Search for the cell housing the specified text and yield its [X, Y] center coordinate. 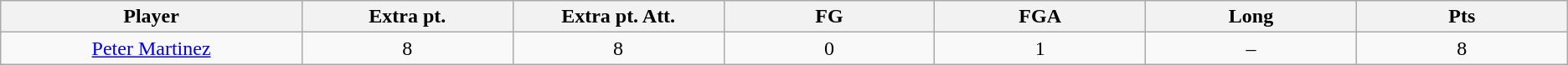
Player [152, 17]
FGA [1040, 17]
– [1251, 48]
FG [829, 17]
Extra pt. [407, 17]
0 [829, 48]
Long [1251, 17]
1 [1040, 48]
Peter Martinez [152, 48]
Pts [1462, 17]
Extra pt. Att. [618, 17]
